Extract the (x, y) coordinate from the center of the cell holding the provided text.  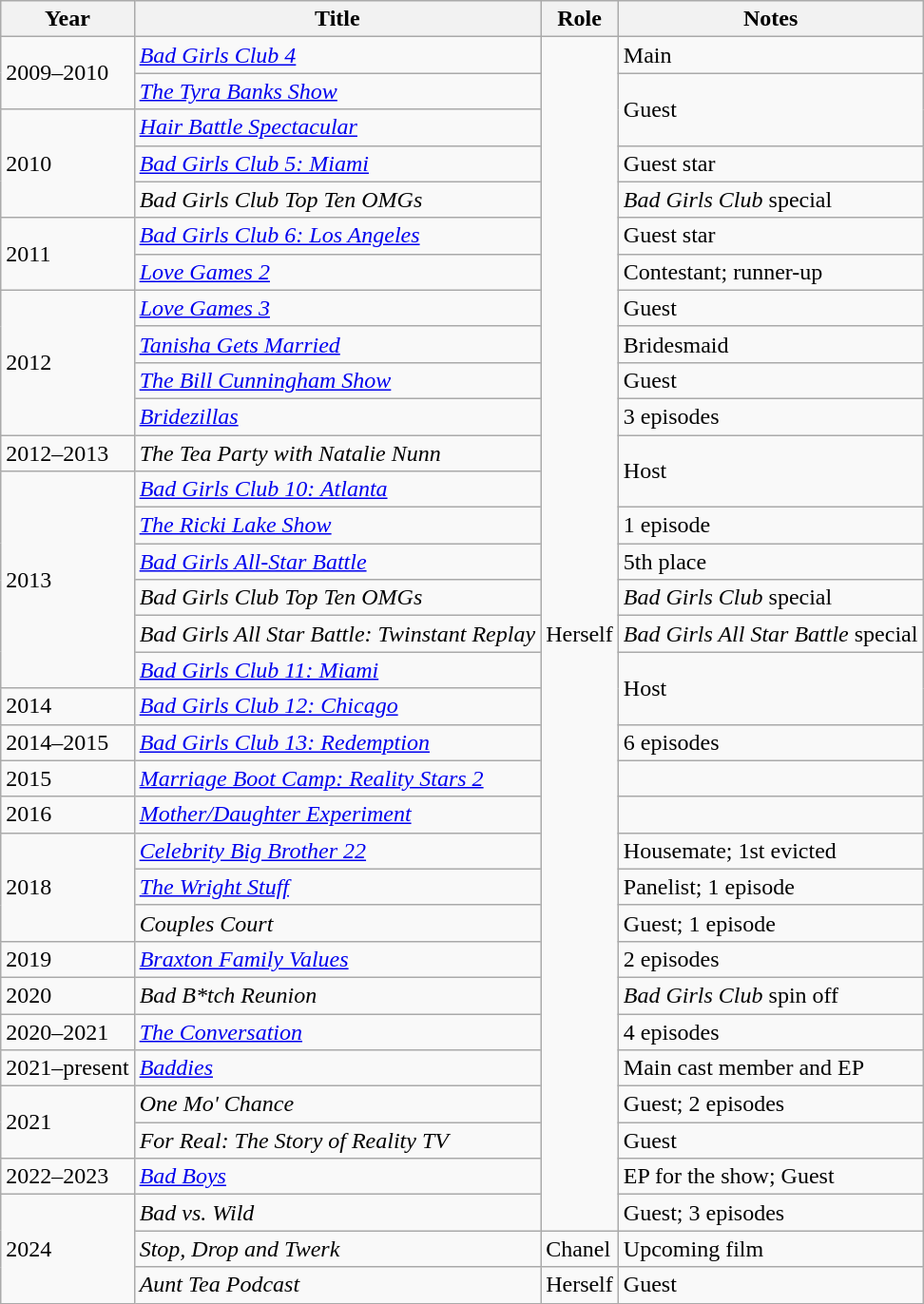
2016 (67, 815)
5th place (770, 562)
Bad Girls Club 5: Miami (337, 163)
Housemate; 1st evicted (770, 851)
Bad Girls All Star Battle special (770, 634)
Bad Girls Club 11: Miami (337, 670)
Hair Battle Spectacular (337, 127)
Bad Girls All Star Battle: Twinstant Replay (337, 634)
Bad Girls Club 4 (337, 55)
Bad Girls Club 10: Atlanta (337, 489)
4 episodes (770, 1031)
2022–2023 (67, 1177)
Bridesmaid (770, 344)
2014–2015 (67, 742)
Panelist; 1 episode (770, 887)
2011 (67, 254)
Notes (770, 19)
The Conversation (337, 1031)
Bad Girls Club 12: Chicago (337, 706)
Main cast member and EP (770, 1068)
The Ricki Lake Show (337, 526)
The Bill Cunningham Show (337, 380)
One Mo' Chance (337, 1104)
EP for the show; Guest (770, 1177)
2020 (67, 995)
2014 (67, 706)
Upcoming film (770, 1249)
Aunt Tea Podcast (337, 1285)
Guest; 2 episodes (770, 1104)
2013 (67, 580)
Couples Court (337, 923)
2018 (67, 887)
2024 (67, 1249)
2021–present (67, 1068)
2015 (67, 778)
2012–2013 (67, 453)
The Wright Stuff (337, 887)
Bad Boys (337, 1177)
The Tea Party with Natalie Nunn (337, 453)
2 episodes (770, 959)
2020–2021 (67, 1031)
Celebrity Big Brother 22 (337, 851)
2019 (67, 959)
Stop, Drop and Twerk (337, 1249)
3 episodes (770, 416)
Tanisha Gets Married (337, 344)
Chanel (580, 1249)
Baddies (337, 1068)
Guest; 3 episodes (770, 1213)
Bad Girls Club 13: Redemption (337, 742)
Main (770, 55)
Bad B*tch Reunion (337, 995)
For Real: The Story of Reality TV (337, 1141)
2009–2010 (67, 73)
2012 (67, 362)
6 episodes (770, 742)
Mother/Daughter Experiment (337, 815)
1 episode (770, 526)
Guest; 1 episode (770, 923)
Contestant; runner-up (770, 272)
Bad Girls Club 6: Los Angeles (337, 236)
Bad Girls All-Star Battle (337, 562)
2021 (67, 1122)
Bad Girls Club spin off (770, 995)
Title (337, 19)
The Tyra Banks Show (337, 91)
2010 (67, 163)
Year (67, 19)
Bridezillas (337, 416)
Marriage Boot Camp: Reality Stars 2 (337, 778)
Role (580, 19)
Braxton Family Values (337, 959)
Love Games 2 (337, 272)
Bad vs. Wild (337, 1213)
Love Games 3 (337, 308)
